Return [x, y] of the center of cell containing provided text 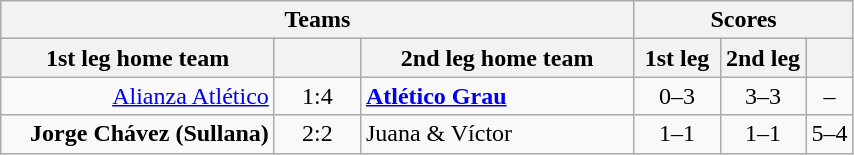
5–4 [830, 134]
Scores [744, 20]
2nd leg [763, 58]
Atlético Grau [497, 96]
Teams [318, 20]
2nd leg home team [497, 58]
1st leg [677, 58]
– [830, 96]
1:4 [317, 96]
2:2 [317, 134]
Alianza Atlético [138, 96]
0–3 [677, 96]
3–3 [763, 96]
1st leg home team [138, 58]
Jorge Chávez (Sullana) [138, 134]
Juana & Víctor [497, 134]
